Return (x, y) of the center of cell containing provided text 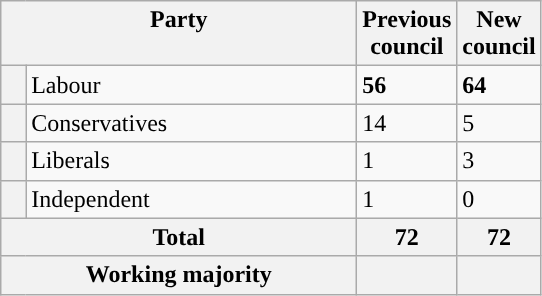
Conservatives (192, 123)
Liberals (192, 161)
5 (499, 123)
Previous council (407, 34)
Labour (192, 85)
0 (499, 199)
Working majority (179, 275)
Party (179, 34)
56 (407, 85)
3 (499, 161)
Independent (192, 199)
New council (499, 34)
Total (179, 237)
64 (499, 85)
14 (407, 123)
